Locate the cell with the specified text and output its [X, Y] center coordinate. 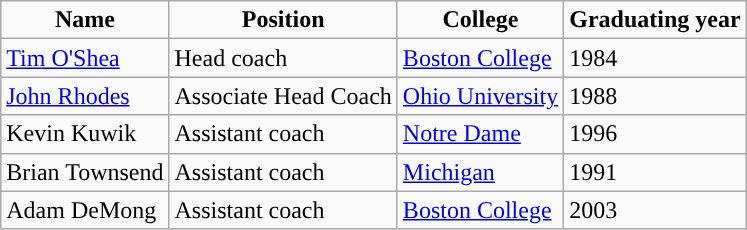
1991 [655, 172]
John Rhodes [85, 96]
Michigan [480, 172]
2003 [655, 210]
Kevin Kuwik [85, 134]
College [480, 20]
Associate Head Coach [283, 96]
Name [85, 20]
Graduating year [655, 20]
Position [283, 20]
Adam DeMong [85, 210]
1984 [655, 58]
Head coach [283, 58]
Notre Dame [480, 134]
Ohio University [480, 96]
Tim O'Shea [85, 58]
1988 [655, 96]
Brian Townsend [85, 172]
1996 [655, 134]
